Locate the cell with the specified text and output its (X, Y) center coordinate. 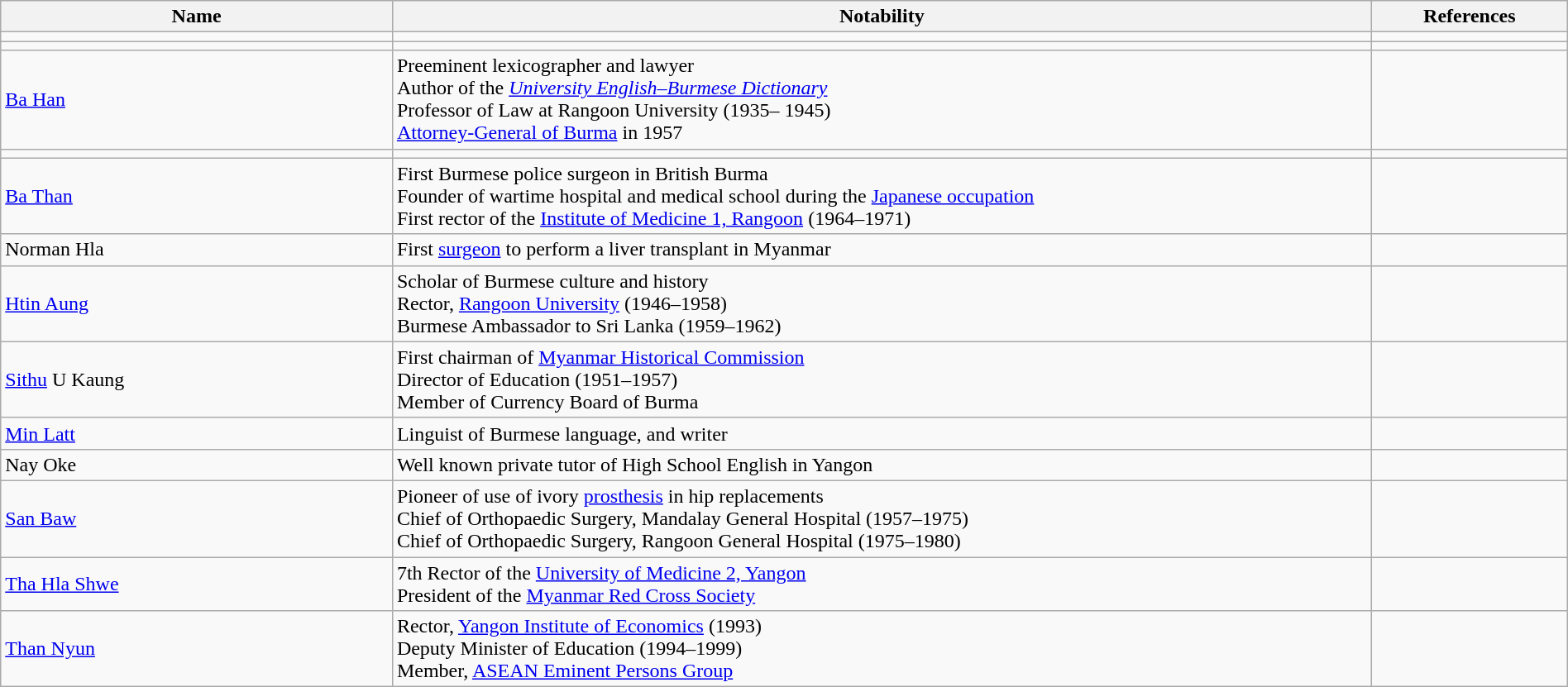
Nay Oke (197, 465)
Tha Hla Shwe (197, 584)
Notability (882, 17)
First surgeon to perform a liver transplant in Myanmar (882, 250)
References (1469, 17)
First chairman of Myanmar Historical Commission Director of Education (1951–1957) Member of Currency Board of Burma (882, 379)
Scholar of Burmese culture and history Rector, Rangoon University (1946–1958) Burmese Ambassador to Sri Lanka (1959–1962) (882, 303)
Rector, Yangon Institute of Economics (1993) Deputy Minister of Education (1994–1999) Member, ASEAN Eminent Persons Group (882, 649)
Htin Aung (197, 303)
Linguist of Burmese language, and writer (882, 433)
Than Nyun (197, 649)
San Baw (197, 518)
Min Latt (197, 433)
Sithu U Kaung (197, 379)
Name (197, 17)
7th Rector of the University of Medicine 2, YangonPresident of the Myanmar Red Cross Society (882, 584)
Ba Han (197, 99)
Norman Hla (197, 250)
Well known private tutor of High School English in Yangon (882, 465)
Ba Than (197, 196)
